Locate the cell with the specified text and output its [X, Y] center coordinate. 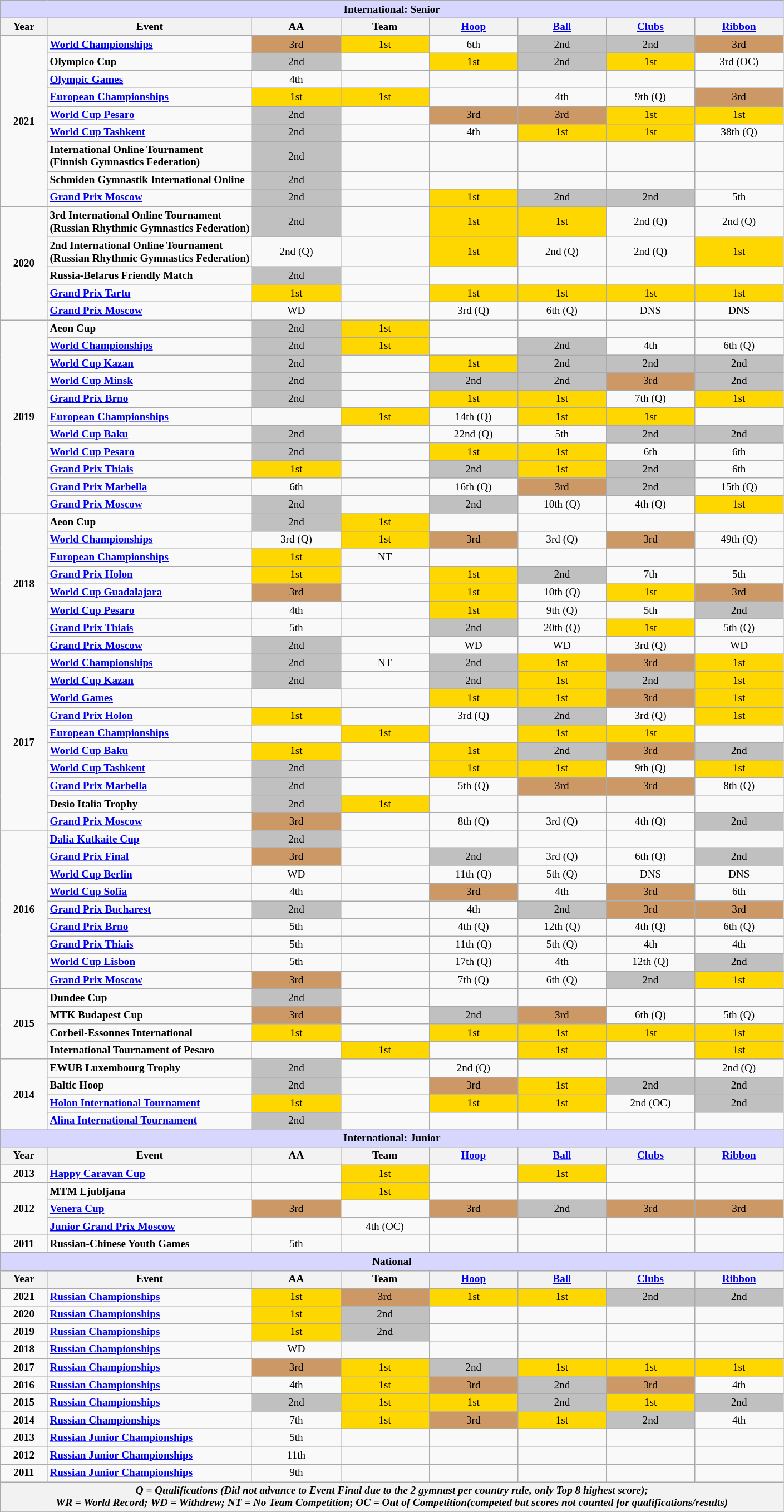
22nd (Q) [473, 434]
World Games [150, 698]
Olympico Cup [150, 62]
Corbeil-Essonnes International [150, 1033]
11th [296, 1455]
Dalia Kutkaite Cup [150, 839]
Desio Italia Trophy [150, 804]
15th (Q) [739, 487]
Schmiden Gymnastik International Online [150, 180]
World Cup Lisbon [150, 962]
Russian-Chinese Youth Games [150, 1244]
International Online Tournament(Finnish Gymnastics Federation) [150, 156]
16th (Q) [473, 487]
MTM Ljubljana [150, 1191]
14th (Q) [473, 416]
Russia-Belarus Friendly Match [150, 275]
Happy Caravan Cup [150, 1174]
49th (Q) [739, 540]
Venera Cup [150, 1209]
World Cup Sofia [150, 892]
38th (Q) [739, 132]
Grand Prix Final [150, 857]
Grand Prix Tartu [150, 293]
MTK Budapest Cup [150, 1015]
National [392, 1262]
Junior Grand Prix Moscow [150, 1227]
4th (OC) [385, 1227]
Holon International Tournament [150, 1103]
3rd International Online Tournament(Russian Rhythmic Gymnastics Federation) [150, 221]
International Tournament of Pesaro [150, 1051]
World Cup Guadalajara [150, 593]
Olympic Games [150, 80]
International: Junior [392, 1139]
Baltic Hoop [150, 1086]
3rd (OC) [739, 62]
World Cup Berlin [150, 874]
International: Senior [392, 9]
2nd International Online Tournament(Russian Rhythmic Gymnastics Federation) [150, 252]
2nd (OC) [650, 1103]
17th (Q) [473, 962]
World Cup Minsk [150, 381]
9th [296, 1473]
Alina International Tournament [150, 1121]
Grand Prix Bucharest [150, 909]
20th (Q) [562, 628]
Dundee Cup [150, 998]
EWUB Luxembourg Trophy [150, 1068]
